For the text-containing cell, return its midpoint in [x, y] coordinate format. 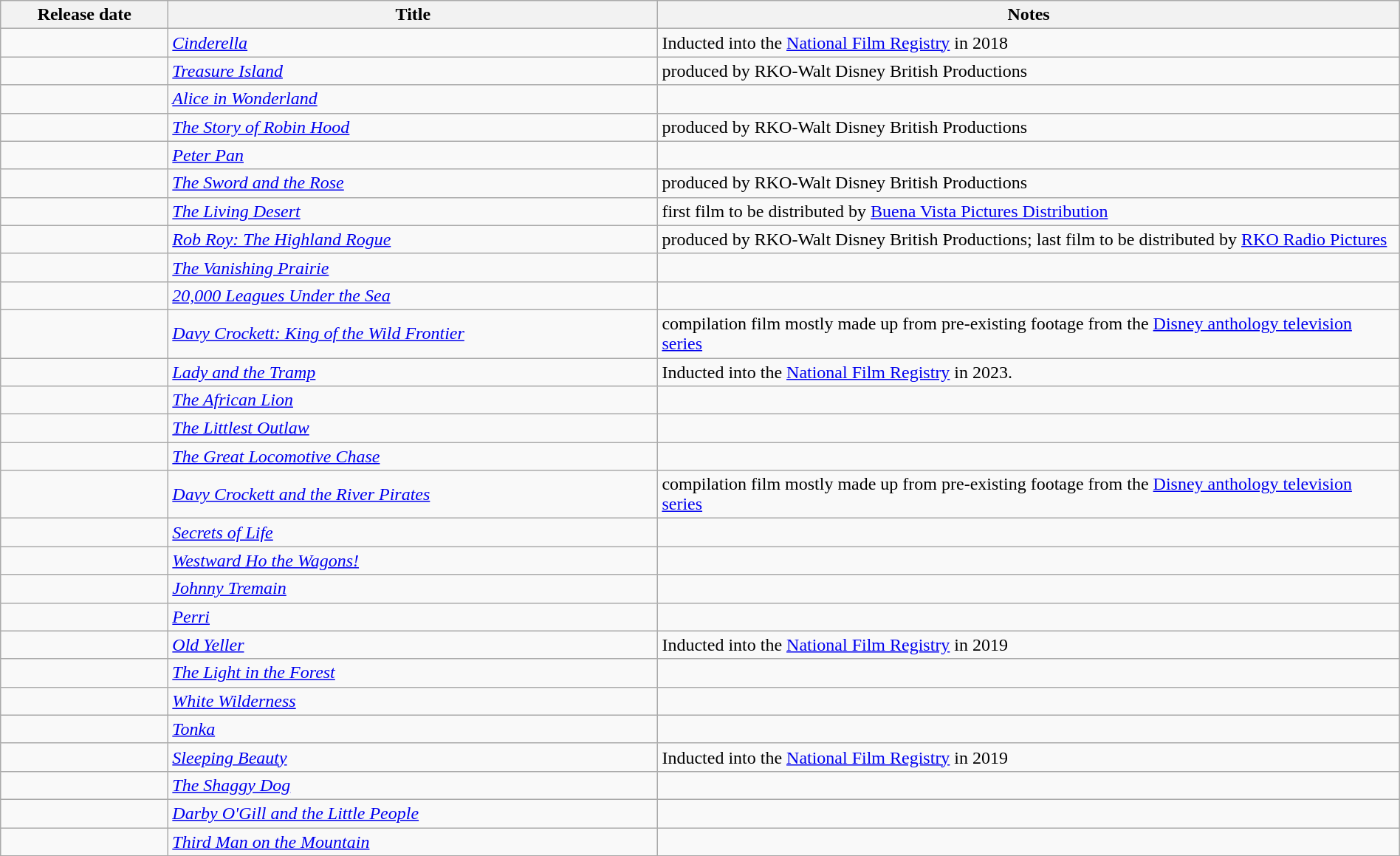
Rob Roy: The Highland Rogue [414, 239]
Cinderella [414, 43]
The Living Desert [414, 211]
Darby O'Gill and the Little People [414, 813]
Westward Ho the Wagons! [414, 561]
Treasure Island [414, 71]
The Sword and the Rose [414, 183]
The Story of Robin Hood [414, 127]
The African Lion [414, 400]
The Shaggy Dog [414, 785]
Alice in Wonderland [414, 99]
Notes [1029, 15]
The Vanishing Prairie [414, 267]
Inducted into the National Film Registry in 2018 [1029, 43]
White Wilderness [414, 701]
Lady and the Tramp [414, 371]
Johnny Tremain [414, 589]
The Great Locomotive Chase [414, 456]
Tonka [414, 729]
Title [414, 15]
The Littlest Outlaw [414, 428]
Davy Crockett: King of the Wild Frontier [414, 334]
Inducted into the National Film Registry in 2023. [1029, 371]
produced by RKO-Walt Disney British Productions; last film to be distributed by RKO Radio Pictures [1029, 239]
Peter Pan [414, 155]
Third Man on the Mountain [414, 841]
Old Yeller [414, 645]
first film to be distributed by Buena Vista Pictures Distribution [1029, 211]
Release date [84, 15]
Sleeping Beauty [414, 757]
Davy Crockett and the River Pirates [414, 495]
Perri [414, 617]
The Light in the Forest [414, 673]
Secrets of Life [414, 533]
20,000 Leagues Under the Sea [414, 295]
